Extract the [X, Y] coordinate from the center of the cell holding the provided text.  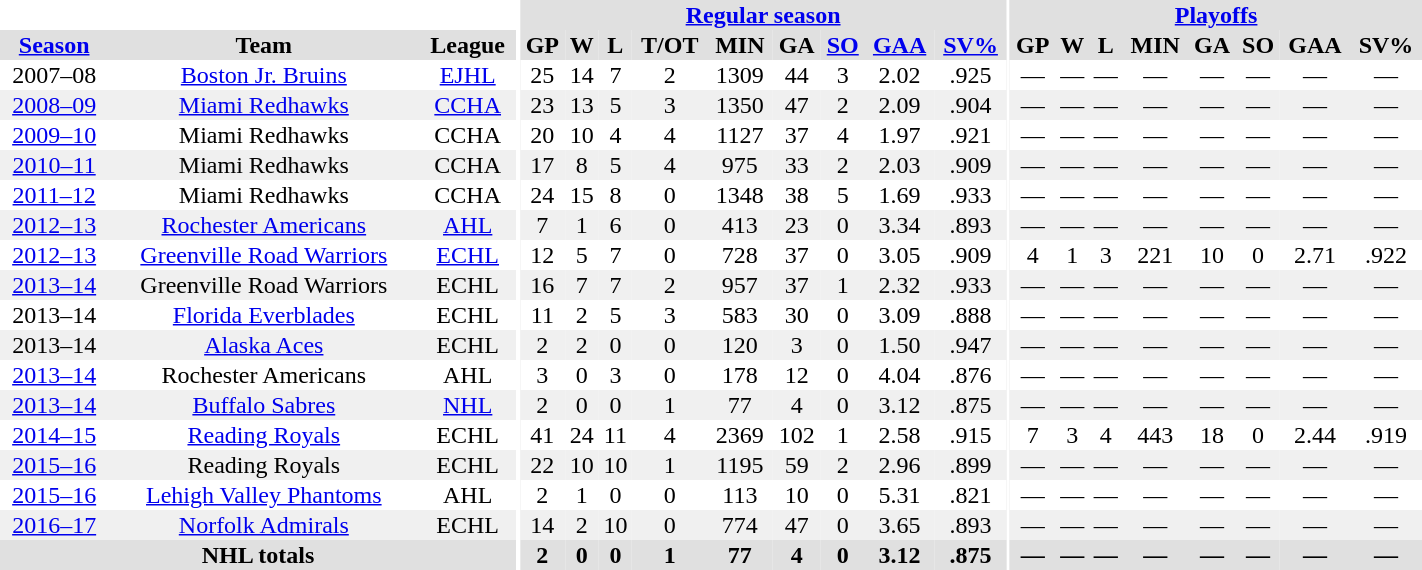
1195 [740, 465]
774 [740, 525]
728 [740, 255]
113 [740, 495]
.915 [971, 435]
1.69 [900, 195]
5.31 [900, 495]
30 [796, 315]
Lehigh Valley Phantoms [264, 495]
16 [542, 285]
EJHL [468, 75]
2007–08 [54, 75]
Florida Everblades [264, 315]
2008–09 [54, 105]
413 [740, 225]
Regular season [764, 15]
1127 [740, 135]
120 [740, 345]
1.50 [900, 345]
33 [796, 165]
20 [542, 135]
.947 [971, 345]
2011–12 [54, 195]
443 [1156, 435]
22 [542, 465]
18 [1212, 435]
3.05 [900, 255]
4.04 [900, 375]
44 [796, 75]
178 [740, 375]
2014–15 [54, 435]
.919 [1386, 435]
Buffalo Sabres [264, 405]
25 [542, 75]
.899 [971, 465]
3.65 [900, 525]
.821 [971, 495]
15 [582, 195]
T/OT [670, 45]
NHL totals [258, 555]
2.32 [900, 285]
2009–10 [54, 135]
6 [616, 225]
2.03 [900, 165]
.921 [971, 135]
2.44 [1315, 435]
.904 [971, 105]
2.96 [900, 465]
2010–11 [54, 165]
League [468, 45]
221 [1156, 255]
.888 [971, 315]
2.02 [900, 75]
NHL [468, 405]
583 [740, 315]
41 [542, 435]
2.58 [900, 435]
2016–17 [54, 525]
.925 [971, 75]
Norfolk Admirals [264, 525]
Boston Jr. Bruins [264, 75]
1348 [740, 195]
13 [582, 105]
.876 [971, 375]
38 [796, 195]
102 [796, 435]
1309 [740, 75]
Team [264, 45]
Season [54, 45]
3.34 [900, 225]
2369 [740, 435]
1.97 [900, 135]
17 [542, 165]
3.09 [900, 315]
Alaska Aces [264, 345]
2.09 [900, 105]
59 [796, 465]
Playoffs [1216, 15]
957 [740, 285]
975 [740, 165]
2.71 [1315, 255]
.922 [1386, 255]
1350 [740, 105]
